Identify which cell holds the provided text, then report its (x, y) central coordinate. 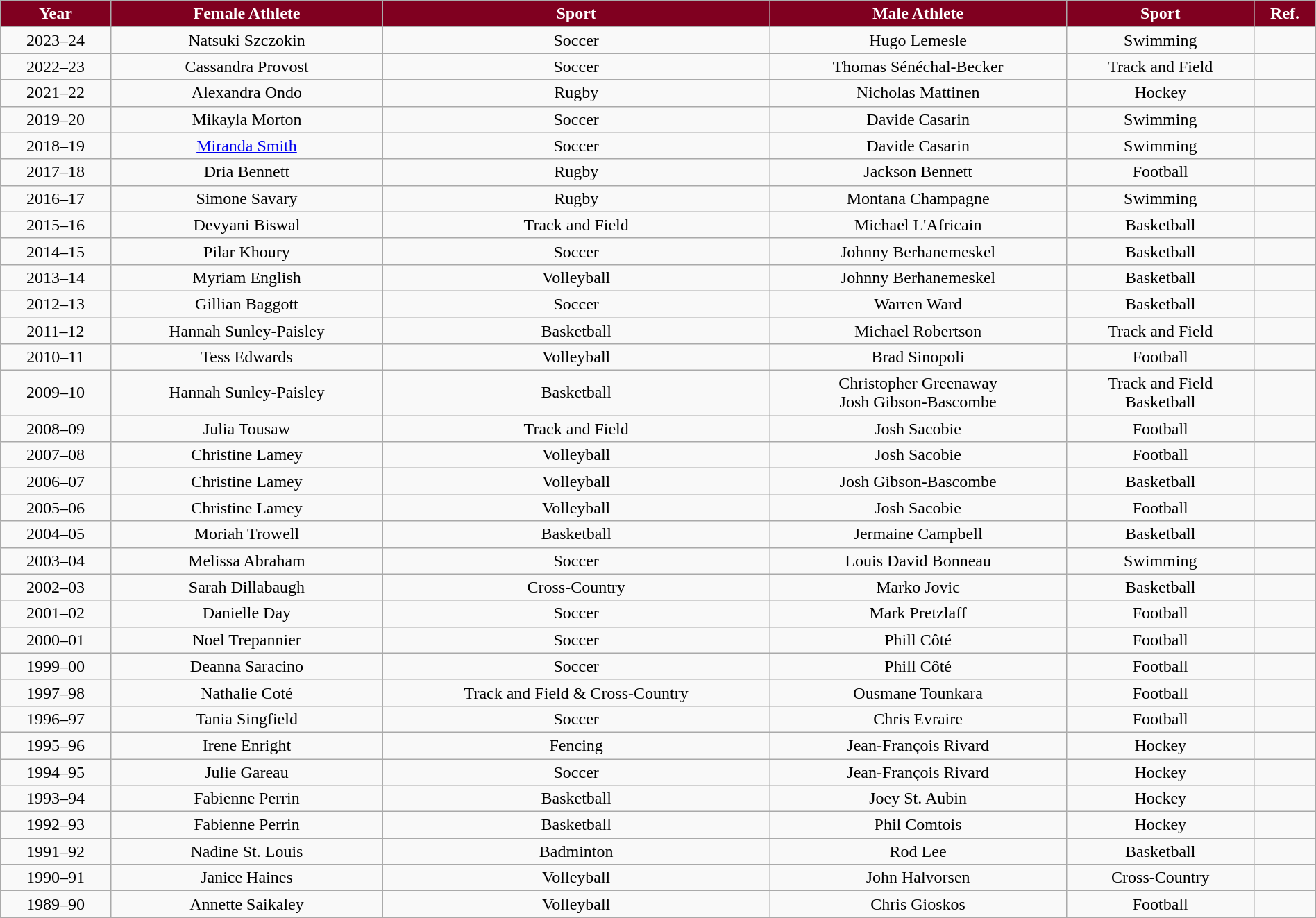
Chris Evraire (918, 719)
1991–92 (56, 851)
Sarah Dillabaugh (247, 587)
2002–03 (56, 587)
Melissa Abraham (247, 561)
1992–93 (56, 825)
Fencing (576, 745)
Ousmane Tounkara (918, 692)
Josh Gibson-Bascombe (918, 482)
1989–90 (56, 904)
Track and Field & Cross-Country (576, 692)
2016–17 (56, 198)
Pilar Khoury (247, 251)
Mikayla Morton (247, 119)
Michael Robertson (918, 331)
Alexandra Ondo (247, 93)
2004–05 (56, 534)
Julie Gareau (247, 772)
1990–91 (56, 878)
2013–14 (56, 278)
Natsuki Szczokin (247, 40)
Annette Saikaley (247, 904)
2017–18 (56, 172)
Deanna Saracino (247, 666)
Nathalie Coté (247, 692)
Michael L'Africain (918, 225)
Brad Sinopoli (918, 357)
2010–11 (56, 357)
Marko Jovic (918, 587)
2014–15 (56, 251)
2011–12 (56, 331)
2015–16 (56, 225)
Moriah Trowell (247, 534)
Irene Enright (247, 745)
John Halvorsen (918, 878)
Danielle Day (247, 613)
Thomas Sénéchal-Becker (918, 67)
Female Athlete (247, 14)
Christopher GreenawayJosh Gibson-Bascombe (918, 393)
2009–10 (56, 393)
Louis David Bonneau (918, 561)
Phil Comtois (918, 825)
1993–94 (56, 799)
Chris Gioskos (918, 904)
2018–19 (56, 146)
Ref. (1285, 14)
1997–98 (56, 692)
1996–97 (56, 719)
2007–08 (56, 455)
Jackson Bennett (918, 172)
Joey St. Aubin (918, 799)
Montana Champagne (918, 198)
1999–00 (56, 666)
Jermaine Campbell (918, 534)
1995–96 (56, 745)
Male Athlete (918, 14)
Rod Lee (918, 851)
2001–02 (56, 613)
2008–09 (56, 429)
Tania Singfield (247, 719)
2023–24 (56, 40)
Year (56, 14)
Badminton (576, 851)
Warren Ward (918, 304)
Julia Tousaw (247, 429)
Devyani Biswal (247, 225)
Cassandra Provost (247, 67)
Dria Bennett (247, 172)
Track and FieldBasketball (1161, 393)
2003–04 (56, 561)
2006–07 (56, 482)
Mark Pretzlaff (918, 613)
2005–06 (56, 508)
Hugo Lemesle (918, 40)
Nadine St. Louis (247, 851)
2000–01 (56, 640)
2021–22 (56, 93)
Simone Savary (247, 198)
Janice Haines (247, 878)
1994–95 (56, 772)
Tess Edwards (247, 357)
Miranda Smith (247, 146)
Noel Trepannier (247, 640)
Gillian Baggott (247, 304)
Myriam English (247, 278)
Nicholas Mattinen (918, 93)
2022–23 (56, 67)
2019–20 (56, 119)
2012–13 (56, 304)
